For the text-containing cell, return its midpoint in [x, y] coordinate format. 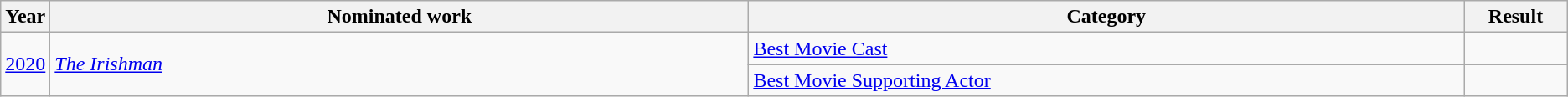
Nominated work [400, 17]
The Irishman [400, 64]
Category [1106, 17]
Year [25, 17]
Best Movie Supporting Actor [1106, 80]
Best Movie Cast [1106, 48]
Result [1516, 17]
2020 [25, 64]
